For the text-containing cell, return its midpoint in (X, Y) coordinate format. 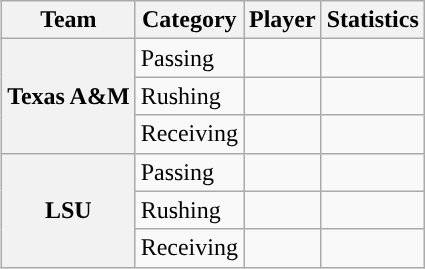
Texas A&M (69, 96)
Player (283, 20)
LSU (69, 210)
Statistics (372, 20)
Team (69, 20)
Category (189, 20)
